Return the [x, y] coordinate for the center point of the cell that contains the specified text.  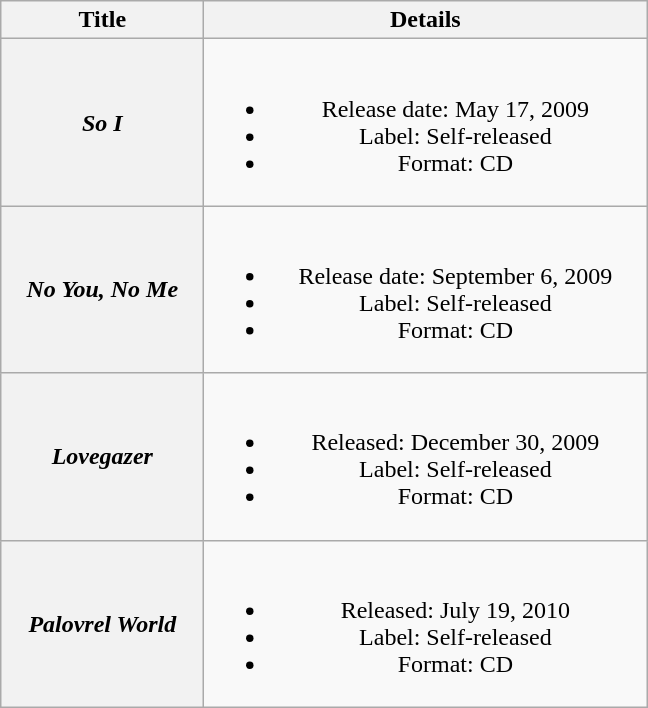
Released: December 30, 2009Label: Self-releasedFormat: CD [426, 456]
Lovegazer [102, 456]
Palovrel World [102, 624]
Release date: September 6, 2009Label: Self-releasedFormat: CD [426, 290]
Released: July 19, 2010Label: Self-releasedFormat: CD [426, 624]
Release date: May 17, 2009Label: Self-releasedFormat: CD [426, 122]
So I [102, 122]
Details [426, 20]
No You, No Me [102, 290]
Title [102, 20]
